From the cell containing the given text, extract its center point as [X, Y] coordinate. 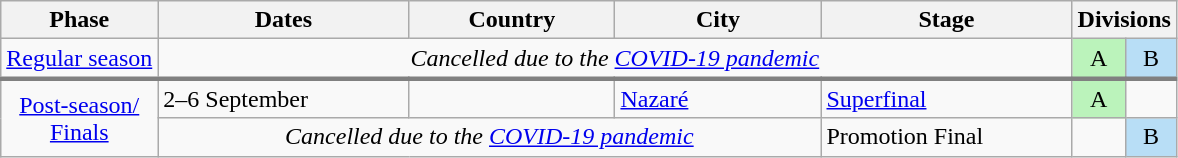
Phase [80, 20]
City [718, 20]
2–6 September [284, 98]
Promotion Final [946, 137]
Superfinal [946, 98]
Post-season/Finals [80, 117]
Dates [284, 20]
Nazaré [718, 98]
Regular season [80, 59]
Divisions [1124, 20]
Country [512, 20]
Stage [946, 20]
